Capture the cell that displays the provided text and extract its [x, y] central coordinate. 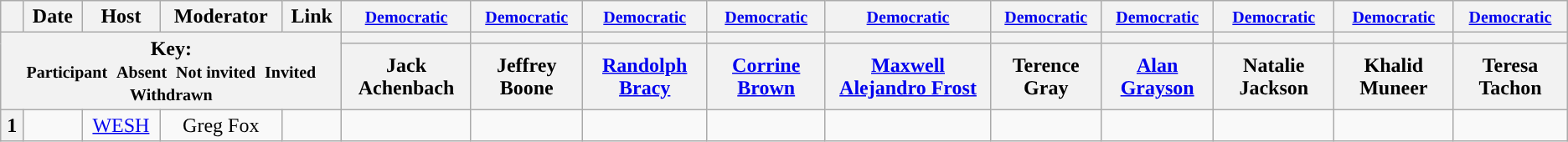
Jeffrey Boone [526, 77]
Link [312, 17]
Maxwell Alejandro Frost [908, 77]
Terence Gray [1046, 77]
Moderator [221, 17]
Date [53, 17]
Alan Grayson [1158, 77]
Key: Participant Absent Not invited Invited Withdrawn [171, 71]
Corrine Brown [766, 77]
Teresa Tachon [1510, 77]
1 [12, 125]
Greg Fox [221, 125]
Jack Achenbach [406, 77]
Natalie Jackson [1274, 77]
Randolph Bracy [645, 77]
Khalid Muneer [1394, 77]
WESH [121, 125]
Host [121, 17]
